For the text-containing cell, return its midpoint in [X, Y] coordinate format. 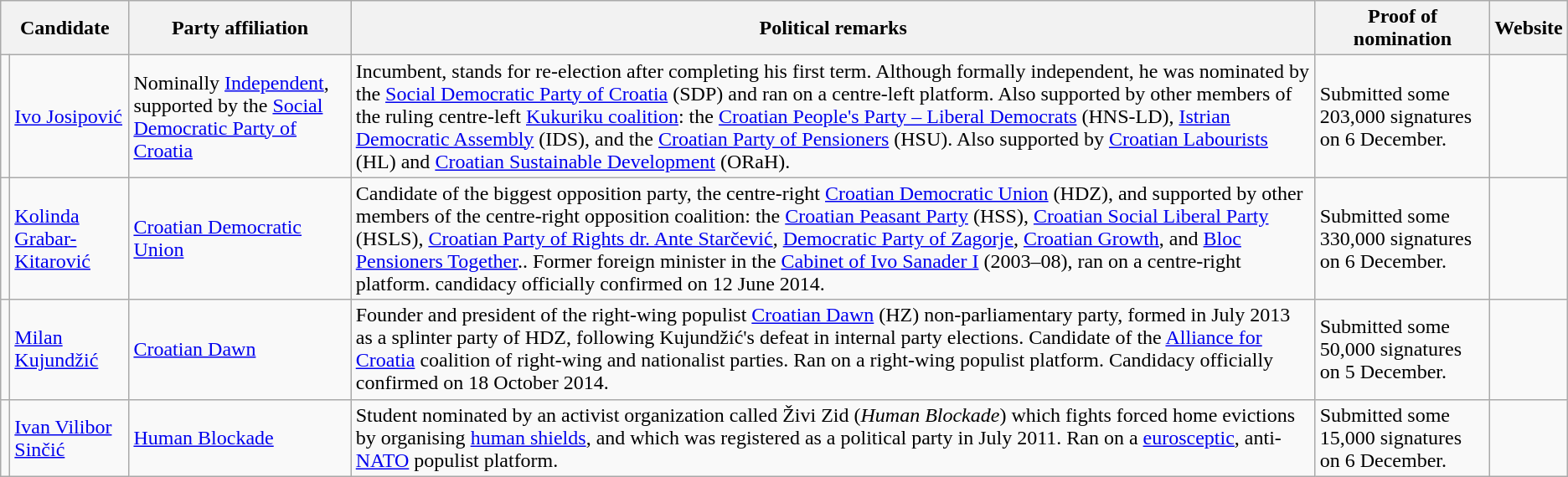
Kolinda Grabar-Kitarović [70, 238]
Ivo Josipović [70, 116]
Candidate [65, 28]
Political remarks [833, 28]
Ivan Vilibor Sinčić [70, 438]
Party affiliation [240, 28]
Croatian Democratic Union [240, 238]
Website [1529, 28]
Submitted some 50,000 signatures on 5 December. [1402, 350]
Croatian Dawn [240, 350]
Submitted some 15,000 signatures on 6 December. [1402, 438]
Nominally Independent, supported by the Social Democratic Party of Croatia [240, 116]
Proof of nomination [1402, 28]
Submitted some 330,000 signatures on 6 December. [1402, 238]
Submitted some 203,000 signatures on 6 December. [1402, 116]
Human Blockade [240, 438]
Milan Kujundžić [70, 350]
